From the cell containing the given text, extract its center point as [X, Y] coordinate. 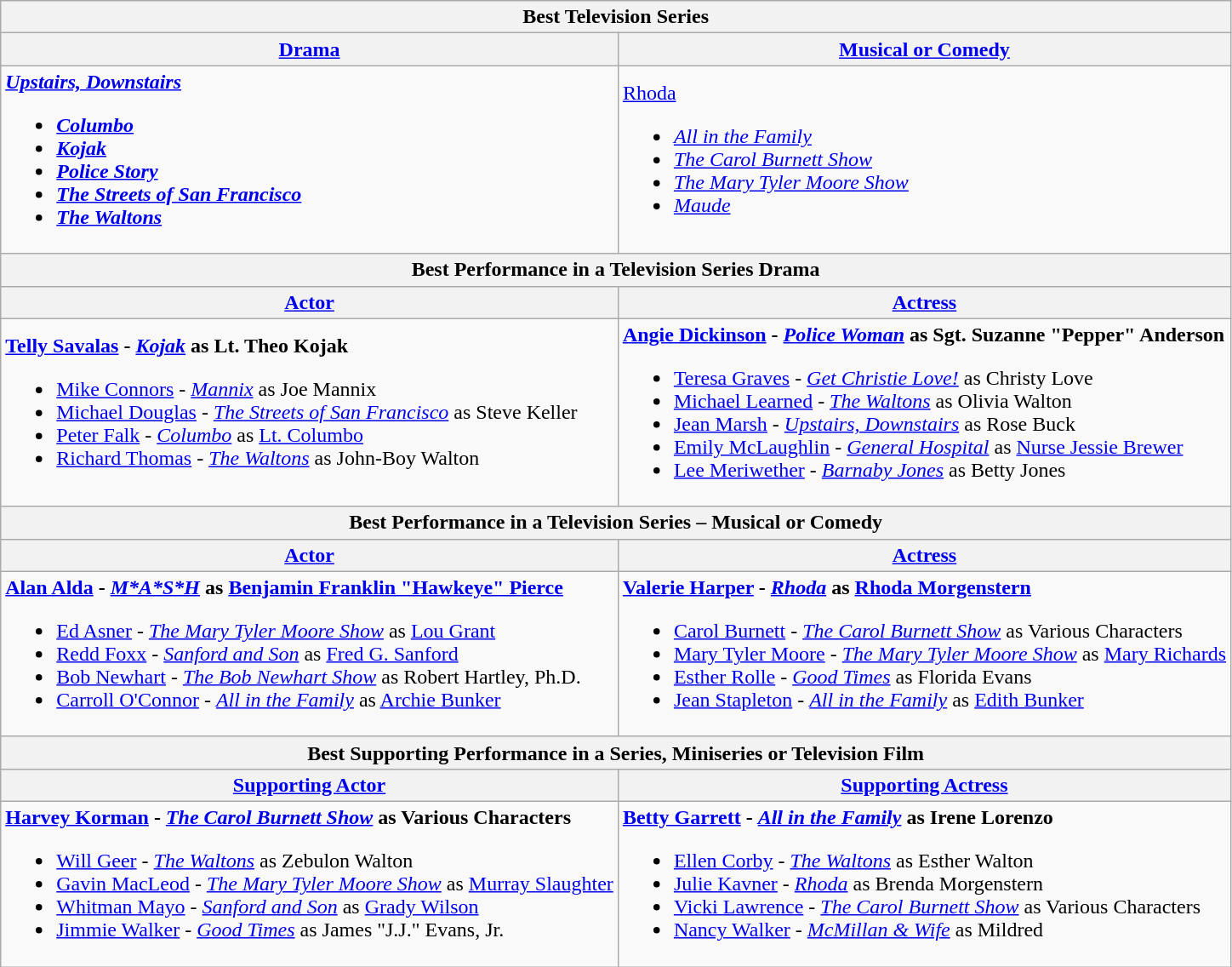
Upstairs, DownstairsColumboKojakPolice StoryThe Streets of San FranciscoThe Waltons [310, 160]
RhodaAll in the FamilyThe Carol Burnett ShowThe Mary Tyler Moore ShowMaude [924, 160]
Best Supporting Performance in a Series, Miniseries or Television Film [616, 752]
Best Performance in a Television Series Drama [616, 270]
Best Television Series [616, 17]
Supporting Actress [924, 785]
Drama [310, 49]
Musical or Comedy [924, 49]
Best Performance in a Television Series – Musical or Comedy [616, 523]
Supporting Actor [310, 785]
